Locate the cell with the specified text and output its [X, Y] center coordinate. 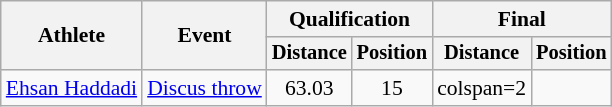
Discus throw [204, 88]
63.03 [310, 88]
Athlete [72, 36]
15 [392, 88]
Event [204, 36]
colspan=2 [482, 88]
Qualification [350, 19]
Final [522, 19]
Ehsan Haddadi [72, 88]
